Scan for the cell matching the given text and deliver its (x, y) coordinate at center. 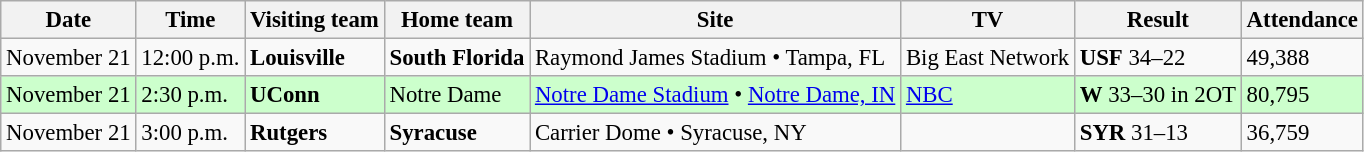
South Florida (456, 58)
36,759 (1302, 133)
3:00 p.m. (190, 133)
SYR 31–13 (1158, 133)
USF 34–22 (1158, 58)
Raymond James Stadium • Tampa, FL (716, 58)
Syracuse (456, 133)
W 33–30 in 2OT (1158, 95)
NBC (988, 95)
UConn (314, 95)
Home team (456, 20)
Big East Network (988, 58)
49,388 (1302, 58)
Attendance (1302, 20)
80,795 (1302, 95)
Result (1158, 20)
Site (716, 20)
Date (68, 20)
Rutgers (314, 133)
Carrier Dome • Syracuse, NY (716, 133)
Notre Dame Stadium • Notre Dame, IN (716, 95)
2:30 p.m. (190, 95)
Notre Dame (456, 95)
Time (190, 20)
TV (988, 20)
Visiting team (314, 20)
Louisville (314, 58)
12:00 p.m. (190, 58)
